Return the [X, Y] coordinate for the center point of the cell that contains the specified text.  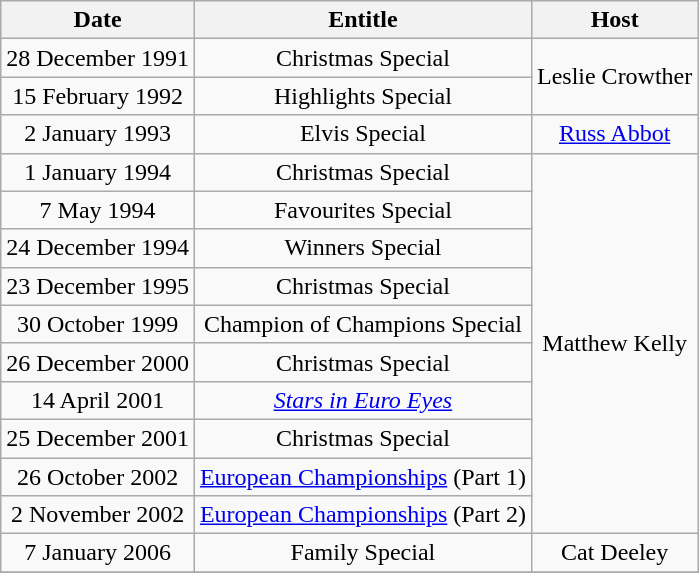
Host [614, 20]
14 April 2001 [98, 400]
Entitle [362, 20]
25 December 2001 [98, 438]
30 October 1999 [98, 324]
European Championships (Part 1) [362, 477]
Champion of Champions Special [362, 324]
Favourites Special [362, 210]
European Championships (Part 2) [362, 515]
24 December 1994 [98, 248]
Date [98, 20]
26 October 2002 [98, 477]
Winners Special [362, 248]
15 February 1992 [98, 96]
Russ Abbot [614, 134]
7 January 2006 [98, 553]
23 December 1995 [98, 286]
Highlights Special [362, 96]
7 May 1994 [98, 210]
Elvis Special [362, 134]
Stars in Euro Eyes [362, 400]
28 December 1991 [98, 58]
2 January 1993 [98, 134]
1 January 1994 [98, 172]
Matthew Kelly [614, 344]
Family Special [362, 553]
Leslie Crowther [614, 77]
2 November 2002 [98, 515]
26 December 2000 [98, 362]
Cat Deeley [614, 553]
